Provide the [X, Y] coordinate of the cell's center where the given text is located.  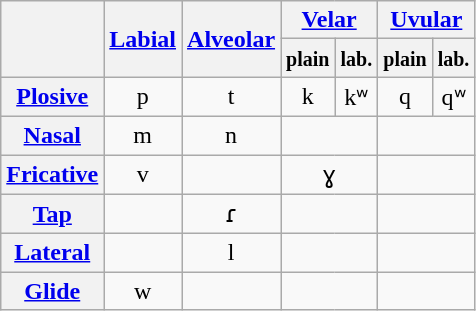
Alveolar [232, 39]
t [232, 97]
Labial [143, 39]
Plosive [52, 97]
Fricative [52, 174]
Lateral [52, 253]
n [232, 135]
Tap [52, 214]
m [143, 135]
Glide [52, 291]
Uvular [426, 20]
w [143, 291]
qʷ [454, 97]
ɾ [232, 214]
kʷ [356, 97]
k [308, 97]
Nasal [52, 135]
v [143, 174]
l [232, 253]
p [143, 97]
Velar [330, 20]
q [405, 97]
ɣ [330, 174]
